Find where the given text appears and provide that cell's center as [x, y] coordinate. 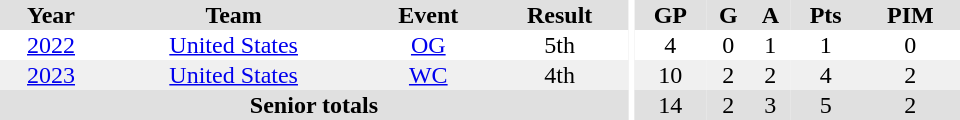
Year [51, 15]
A [770, 15]
5 [826, 105]
Senior totals [314, 105]
GP [670, 15]
Pts [826, 15]
14 [670, 105]
Event [428, 15]
G [728, 15]
PIM [910, 15]
3 [770, 105]
Team [234, 15]
2022 [51, 45]
WC [428, 75]
10 [670, 75]
OG [428, 45]
4th [560, 75]
5th [560, 45]
Result [560, 15]
2023 [51, 75]
